Detect which cell encompasses the target text, then output its (X, Y) center coordinate. 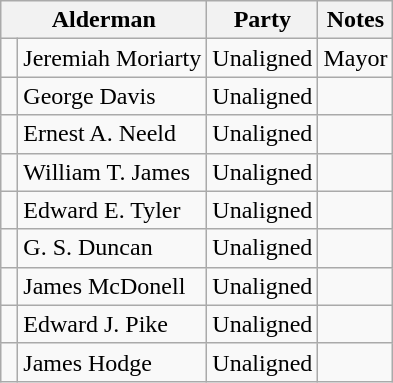
James McDonell (112, 286)
Edward J. Pike (112, 324)
Alderman (104, 20)
Mayor (356, 58)
Party (262, 20)
George Davis (112, 96)
G. S. Duncan (112, 248)
Jeremiah Moriarty (112, 58)
Ernest A. Neeld (112, 134)
Edward E. Tyler (112, 210)
William T. James (112, 172)
James Hodge (112, 362)
Notes (356, 20)
